Capture the cell that displays the provided text and extract its (X, Y) central coordinate. 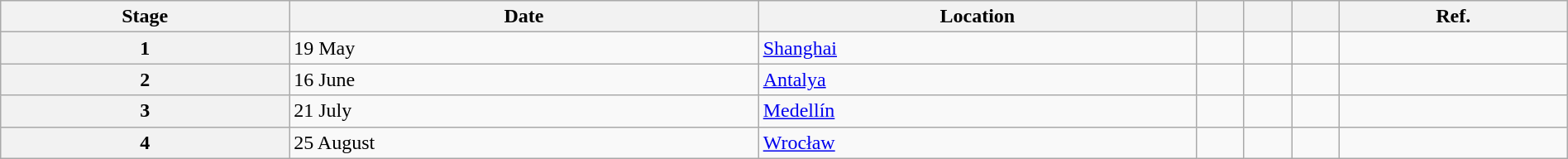
Antalya (978, 79)
Shanghai (978, 48)
Stage (146, 17)
1 (146, 48)
Medellín (978, 111)
25 August (524, 142)
Location (978, 17)
4 (146, 142)
Wrocław (978, 142)
Ref. (1453, 17)
21 July (524, 111)
16 June (524, 79)
2 (146, 79)
Date (524, 17)
19 May (524, 48)
3 (146, 111)
